Search for the cell housing the specified text and yield its [X, Y] center coordinate. 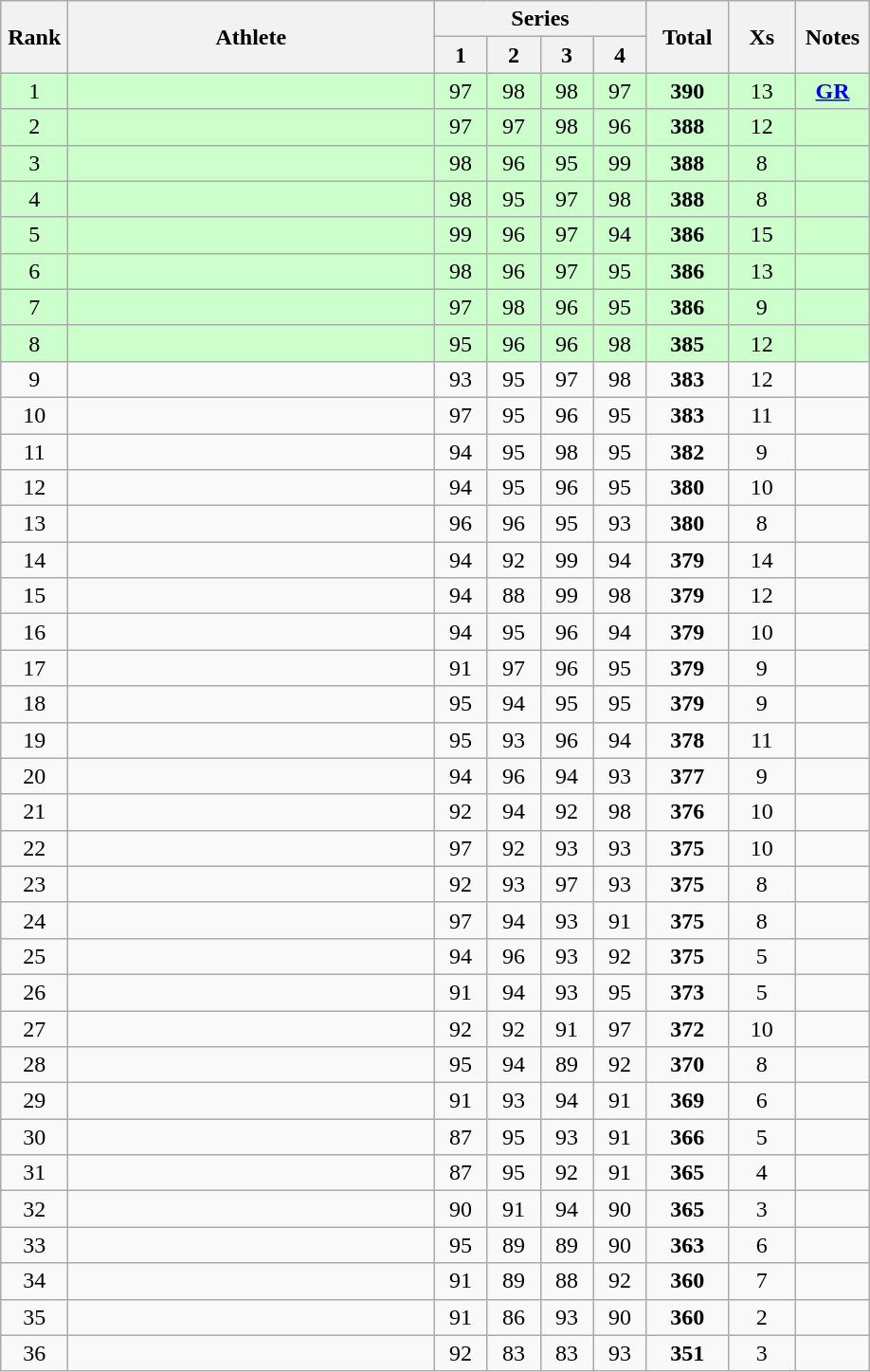
34 [34, 1281]
372 [687, 1028]
385 [687, 343]
377 [687, 776]
373 [687, 992]
22 [34, 848]
28 [34, 1065]
GR [832, 91]
27 [34, 1028]
29 [34, 1101]
26 [34, 992]
21 [34, 812]
366 [687, 1137]
24 [34, 920]
36 [34, 1353]
Notes [832, 37]
25 [34, 956]
86 [514, 1317]
19 [34, 740]
17 [34, 668]
30 [34, 1137]
32 [34, 1209]
370 [687, 1065]
376 [687, 812]
369 [687, 1101]
16 [34, 632]
Total [687, 37]
31 [34, 1173]
33 [34, 1245]
20 [34, 776]
Athlete [251, 37]
351 [687, 1353]
Rank [34, 37]
390 [687, 91]
35 [34, 1317]
Series [540, 19]
382 [687, 452]
18 [34, 704]
363 [687, 1245]
23 [34, 884]
Xs [762, 37]
378 [687, 740]
